Provide the [X, Y] coordinate of the cell's center where the given text is located.  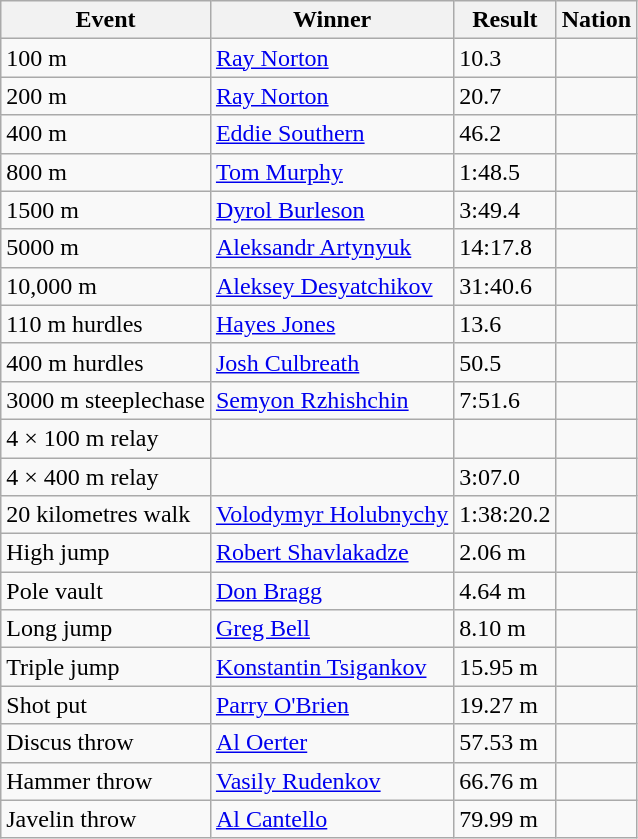
19.27 m [505, 705]
High jump [106, 553]
57.53 m [505, 743]
Al Cantello [332, 819]
Pole vault [106, 591]
1:38:20.2 [505, 515]
Triple jump [106, 667]
200 m [106, 96]
4.64 m [505, 591]
Volodymyr Holubnychy [332, 515]
Parry O'Brien [332, 705]
Discus throw [106, 743]
Result [505, 20]
79.99 m [505, 819]
Konstantin Tsigankov [332, 667]
8.10 m [505, 629]
1500 m [106, 210]
10.3 [505, 58]
Robert Shavlakadze [332, 553]
Eddie Southern [332, 134]
2.06 m [505, 553]
110 m hurdles [106, 324]
4 × 400 m relay [106, 477]
Semyon Rzhishchin [332, 400]
Dyrol Burleson [332, 210]
10,000 m [106, 286]
Hammer throw [106, 781]
7:51.6 [505, 400]
4 × 100 m relay [106, 438]
13.6 [505, 324]
Shot put [106, 705]
Don Bragg [332, 591]
400 m hurdles [106, 362]
800 m [106, 172]
Aleksandr Artynyuk [332, 248]
Tom Murphy [332, 172]
400 m [106, 134]
Javelin throw [106, 819]
46.2 [505, 134]
Aleksey Desyatchikov [332, 286]
20 kilometres walk [106, 515]
15.95 m [505, 667]
3:49.4 [505, 210]
50.5 [505, 362]
66.76 m [505, 781]
3000 m steeplechase [106, 400]
100 m [106, 58]
3:07.0 [505, 477]
Hayes Jones [332, 324]
Winner [332, 20]
14:17.8 [505, 248]
Long jump [106, 629]
Greg Bell [332, 629]
Nation [596, 20]
Al Oerter [332, 743]
5000 m [106, 248]
1:48.5 [505, 172]
Vasily Rudenkov [332, 781]
Josh Culbreath [332, 362]
20.7 [505, 96]
Event [106, 20]
31:40.6 [505, 286]
